Provide the [x, y] coordinate of the cell's center where the given text is located.  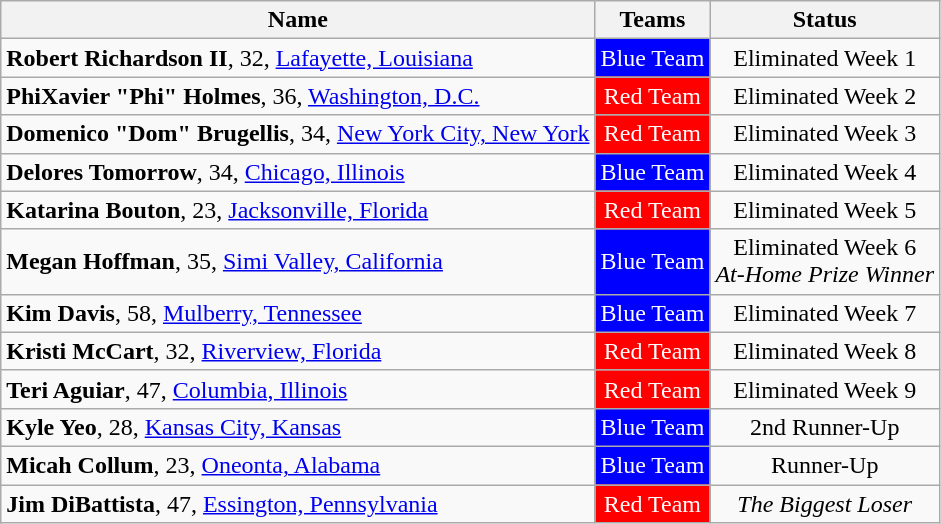
The Biggest Loser [825, 503]
Eliminated Week 8 [825, 351]
Megan Hoffman, 35, Simi Valley, California [298, 262]
Eliminated Week 1 [825, 58]
Status [825, 20]
Eliminated Week 5 [825, 210]
Kyle Yeo, 28, Kansas City, Kansas [298, 427]
Name [298, 20]
Katarina Bouton, 23, Jacksonville, Florida [298, 210]
Micah Collum, 23, Oneonta, Alabama [298, 465]
Eliminated Week 3 [825, 134]
Kim Davis, 58, Mulberry, Tennessee [298, 313]
Teri Aguiar, 47, Columbia, Illinois [298, 389]
Jim DiBattista, 47, Essington, Pennsylvania [298, 503]
Delores Tomorrow, 34, Chicago, Illinois [298, 172]
2nd Runner-Up [825, 427]
Eliminated Week 6At-Home Prize Winner [825, 262]
Kristi McCart, 32, Riverview, Florida [298, 351]
PhiXavier "Phi" Holmes, 36, Washington, D.C. [298, 96]
Eliminated Week 9 [825, 389]
Domenico "Dom" Brugellis, 34, New York City, New York [298, 134]
Eliminated Week 2 [825, 96]
Robert Richardson II, 32, Lafayette, Louisiana [298, 58]
Eliminated Week 4 [825, 172]
Runner-Up [825, 465]
Teams [652, 20]
Eliminated Week 7 [825, 313]
